Extract the [X, Y] coordinate from the center of the cell holding the provided text.  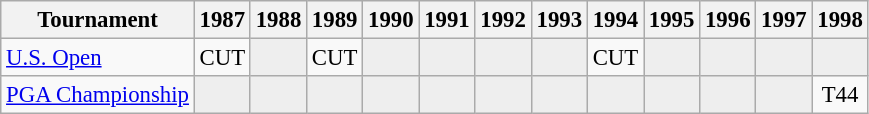
1990 [391, 20]
1997 [784, 20]
1991 [447, 20]
1987 [222, 20]
PGA Championship [98, 95]
T44 [840, 95]
Tournament [98, 20]
1995 [672, 20]
1993 [559, 20]
1992 [503, 20]
1988 [278, 20]
U.S. Open [98, 58]
1994 [615, 20]
1998 [840, 20]
1996 [728, 20]
1989 [335, 20]
